Identify which cell holds the provided text, then report its [x, y] central coordinate. 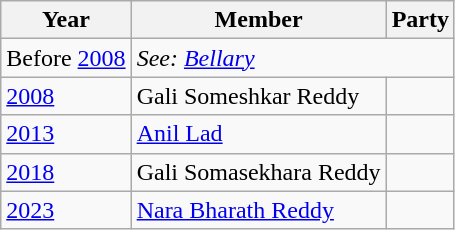
2013 [66, 134]
Gali Somasekhara Reddy [258, 172]
2008 [66, 96]
Member [258, 20]
2023 [66, 210]
Anil Lad [258, 134]
Before 2008 [66, 58]
See: Bellary [292, 58]
Nara Bharath Reddy [258, 210]
Year [66, 20]
Party [420, 20]
Gali Someshkar Reddy [258, 96]
2018 [66, 172]
